Locate the cell with the specified text and output its (x, y) center coordinate. 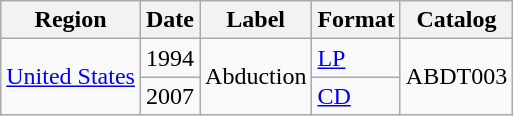
CD (356, 96)
Label (256, 20)
Catalog (456, 20)
United States (71, 77)
ABDT003 (456, 77)
LP (356, 58)
1994 (170, 58)
Format (356, 20)
2007 (170, 96)
Date (170, 20)
Region (71, 20)
Abduction (256, 77)
